From the cell containing the given text, extract its center point as [X, Y] coordinate. 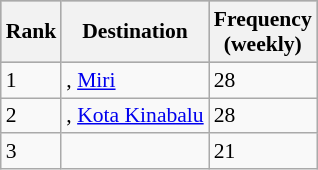
21 [263, 152]
, Miri [134, 80]
Rank [32, 32]
3 [32, 152]
2 [32, 116]
1 [32, 80]
Frequency(weekly) [263, 32]
Destination [134, 32]
, Kota Kinabalu [134, 116]
